Detect which cell encompasses the target text, then output its (X, Y) center coordinate. 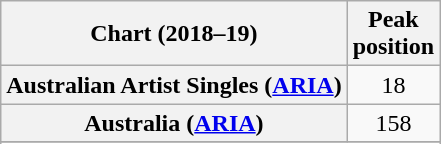
Chart (2018–19) (174, 34)
Australia (ARIA) (174, 123)
Peak position (393, 34)
158 (393, 123)
18 (393, 85)
Australian Artist Singles (ARIA) (174, 85)
